Return [X, Y] of the center of cell containing provided text 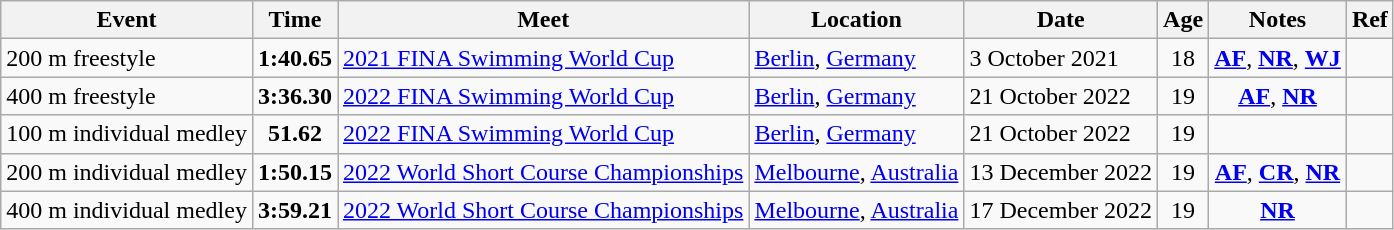
Location [856, 20]
Age [1184, 20]
17 December 2022 [1061, 210]
Time [294, 20]
13 December 2022 [1061, 172]
1:40.65 [294, 58]
51.62 [294, 134]
Ref [1370, 20]
1:50.15 [294, 172]
18 [1184, 58]
AF, CR, NR [1278, 172]
3:59.21 [294, 210]
200 m freestyle [127, 58]
2021 FINA Swimming World Cup [544, 58]
Event [127, 20]
200 m individual medley [127, 172]
400 m individual medley [127, 210]
AF, NR, WJ [1278, 58]
Notes [1278, 20]
AF, NR [1278, 96]
400 m freestyle [127, 96]
Date [1061, 20]
NR [1278, 210]
Meet [544, 20]
3 October 2021 [1061, 58]
3:36.30 [294, 96]
100 m individual medley [127, 134]
